Identify which cell holds the provided text, then report its [X, Y] central coordinate. 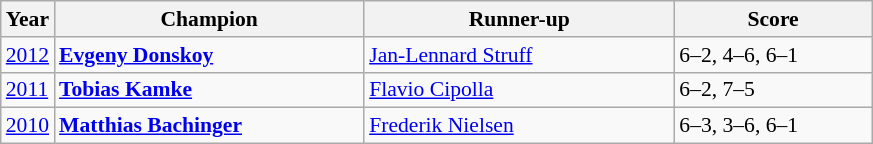
6–3, 3–6, 6–1 [773, 126]
Tobias Kamke [209, 90]
Score [773, 19]
Frederik Nielsen [519, 126]
Evgeny Donskoy [209, 55]
Champion [209, 19]
2012 [28, 55]
Runner-up [519, 19]
Jan-Lennard Struff [519, 55]
Matthias Bachinger [209, 126]
6–2, 4–6, 6–1 [773, 55]
2010 [28, 126]
2011 [28, 90]
6–2, 7–5 [773, 90]
Year [28, 19]
Flavio Cipolla [519, 90]
